Provide the [x, y] coordinate of the cell's center where the given text is located.  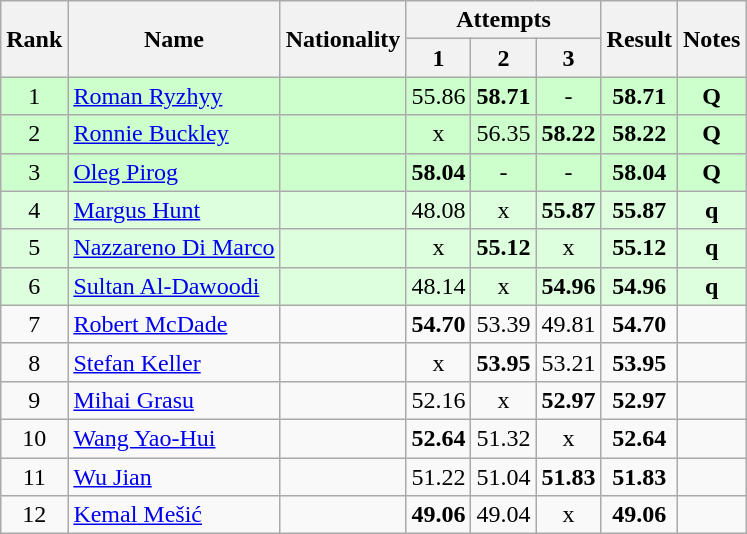
11 [34, 477]
12 [34, 515]
Kemal Mešić [174, 515]
10 [34, 438]
6 [34, 286]
53.39 [504, 324]
52.16 [438, 400]
51.22 [438, 477]
53.21 [568, 362]
Margus Hunt [174, 210]
Wang Yao-Hui [174, 438]
Roman Ryzhyy [174, 96]
Nazzareno Di Marco [174, 248]
Oleg Pirog [174, 172]
Nationality [343, 39]
Attempts [504, 20]
48.14 [438, 286]
49.81 [568, 324]
4 [34, 210]
Sultan Al-Dawoodi [174, 286]
Ronnie Buckley [174, 134]
51.04 [504, 477]
48.08 [438, 210]
Notes [711, 39]
5 [34, 248]
Result [639, 39]
9 [34, 400]
Stefan Keller [174, 362]
Mihai Grasu [174, 400]
51.32 [504, 438]
Wu Jian [174, 477]
Robert McDade [174, 324]
7 [34, 324]
49.04 [504, 515]
Rank [34, 39]
8 [34, 362]
55.86 [438, 96]
Name [174, 39]
56.35 [504, 134]
